Find where the given text appears and provide that cell's center as [X, Y] coordinate. 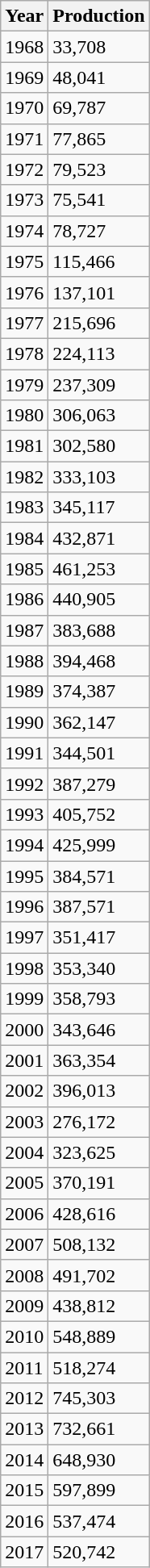
306,063 [98, 416]
1971 [24, 139]
363,354 [98, 1060]
1993 [24, 814]
1984 [24, 538]
597,899 [98, 1491]
425,999 [98, 845]
224,113 [98, 353]
1980 [24, 416]
1985 [24, 569]
333,103 [98, 477]
2012 [24, 1399]
2003 [24, 1122]
745,303 [98, 1399]
383,688 [98, 630]
Year [24, 16]
2007 [24, 1244]
384,571 [98, 876]
387,279 [98, 784]
1991 [24, 753]
1978 [24, 353]
1982 [24, 477]
508,132 [98, 1244]
1973 [24, 200]
1979 [24, 385]
461,253 [98, 569]
1977 [24, 323]
2001 [24, 1060]
323,625 [98, 1152]
1975 [24, 261]
1996 [24, 907]
1997 [24, 938]
1999 [24, 999]
353,340 [98, 968]
1992 [24, 784]
115,466 [98, 261]
362,147 [98, 722]
2000 [24, 1030]
358,793 [98, 999]
440,905 [98, 600]
1983 [24, 508]
1989 [24, 692]
428,616 [98, 1214]
351,417 [98, 938]
137,101 [98, 292]
1994 [24, 845]
2013 [24, 1429]
432,871 [98, 538]
79,523 [98, 169]
1976 [24, 292]
344,501 [98, 753]
518,274 [98, 1368]
2005 [24, 1183]
1970 [24, 108]
302,580 [98, 446]
374,387 [98, 692]
237,309 [98, 385]
77,865 [98, 139]
1998 [24, 968]
491,702 [98, 1275]
1968 [24, 47]
1986 [24, 600]
1987 [24, 630]
1995 [24, 876]
1974 [24, 231]
2014 [24, 1460]
438,812 [98, 1306]
Production [98, 16]
2006 [24, 1214]
345,117 [98, 508]
732,661 [98, 1429]
2015 [24, 1491]
2017 [24, 1552]
2002 [24, 1091]
2009 [24, 1306]
78,727 [98, 231]
343,646 [98, 1030]
370,191 [98, 1183]
33,708 [98, 47]
394,468 [98, 661]
2016 [24, 1521]
69,787 [98, 108]
48,041 [98, 77]
1988 [24, 661]
276,172 [98, 1122]
537,474 [98, 1521]
2004 [24, 1152]
405,752 [98, 814]
1969 [24, 77]
1972 [24, 169]
2010 [24, 1336]
2011 [24, 1368]
215,696 [98, 323]
520,742 [98, 1552]
387,571 [98, 907]
1990 [24, 722]
396,013 [98, 1091]
548,889 [98, 1336]
75,541 [98, 200]
1981 [24, 446]
648,930 [98, 1460]
2008 [24, 1275]
